Scan for the cell matching the given text and deliver its (x, y) coordinate at center. 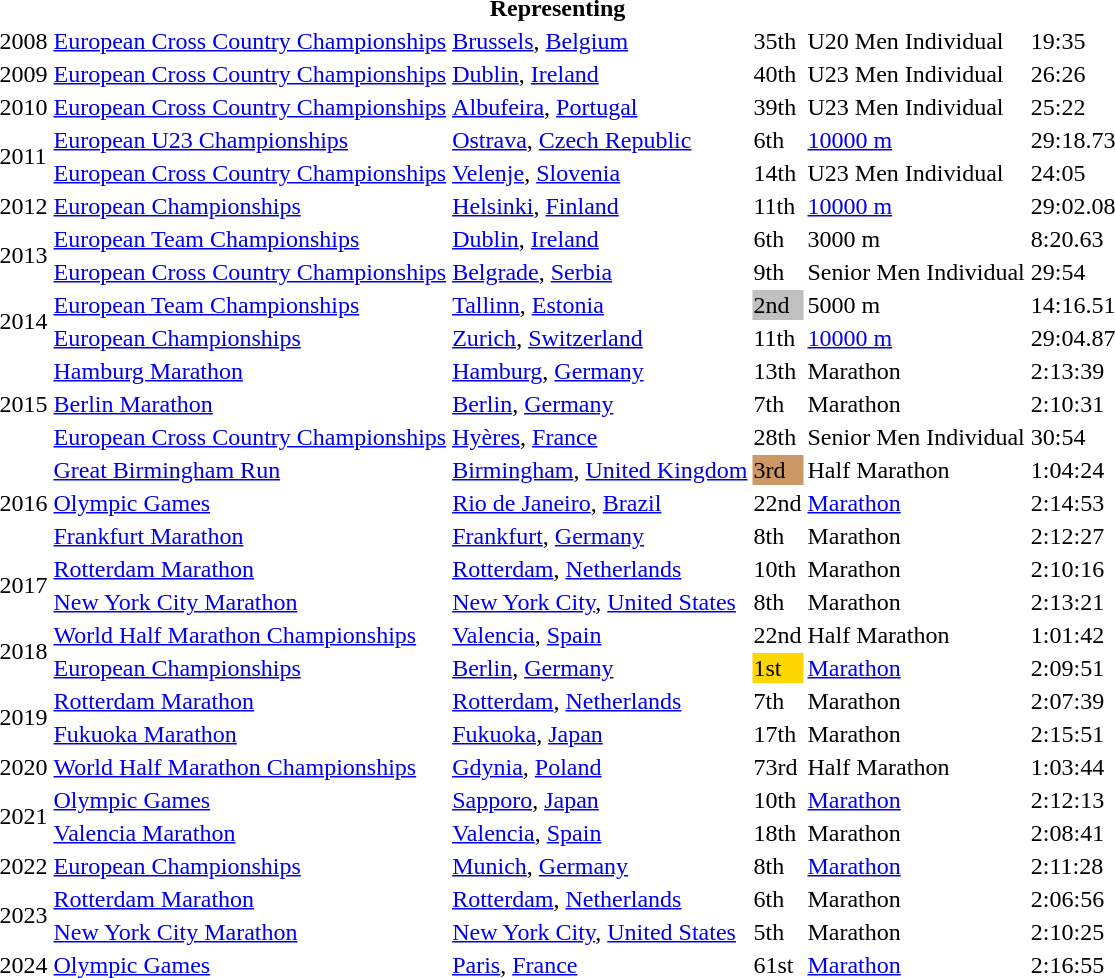
Great Birmingham Run (250, 470)
13th (778, 371)
2nd (778, 305)
Munich, Germany (600, 866)
5000 m (916, 305)
17th (778, 734)
Sapporo, Japan (600, 800)
Albufeira, Portugal (600, 107)
35th (778, 41)
U20 Men Individual (916, 41)
Ostrava, Czech Republic (600, 140)
39th (778, 107)
73rd (778, 767)
Belgrade, Serbia (600, 272)
18th (778, 833)
Helsinki, Finland (600, 206)
Frankfurt Marathon (250, 536)
Tallinn, Estonia (600, 305)
Brussels, Belgium (600, 41)
40th (778, 74)
Frankfurt, Germany (600, 536)
Birmingham, United Kingdom (600, 470)
1st (778, 668)
3000 m (916, 239)
Fukuoka, Japan (600, 734)
Berlin Marathon (250, 404)
Velenje, Slovenia (600, 173)
9th (778, 272)
Valencia Marathon (250, 833)
Hamburg Marathon (250, 371)
Gdynia, Poland (600, 767)
Hyères, France (600, 437)
14th (778, 173)
3rd (778, 470)
Rio de Janeiro, Brazil (600, 503)
Fukuoka Marathon (250, 734)
European U23 Championships (250, 140)
28th (778, 437)
Zurich, Switzerland (600, 338)
5th (778, 932)
Hamburg, Germany (600, 371)
